Identify which cell holds the provided text, then report its (x, y) central coordinate. 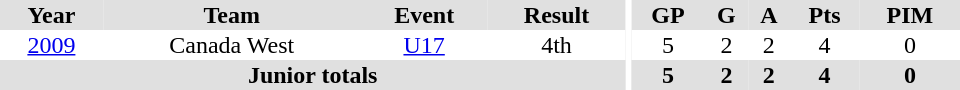
Team (232, 15)
U17 (424, 45)
G (727, 15)
Canada West (232, 45)
Pts (824, 15)
PIM (910, 15)
GP (668, 15)
2009 (52, 45)
Year (52, 15)
4th (557, 45)
Junior totals (312, 75)
Result (557, 15)
A (768, 15)
Event (424, 15)
